Return the (X, Y) coordinate for the center point of the cell that contains the specified text.  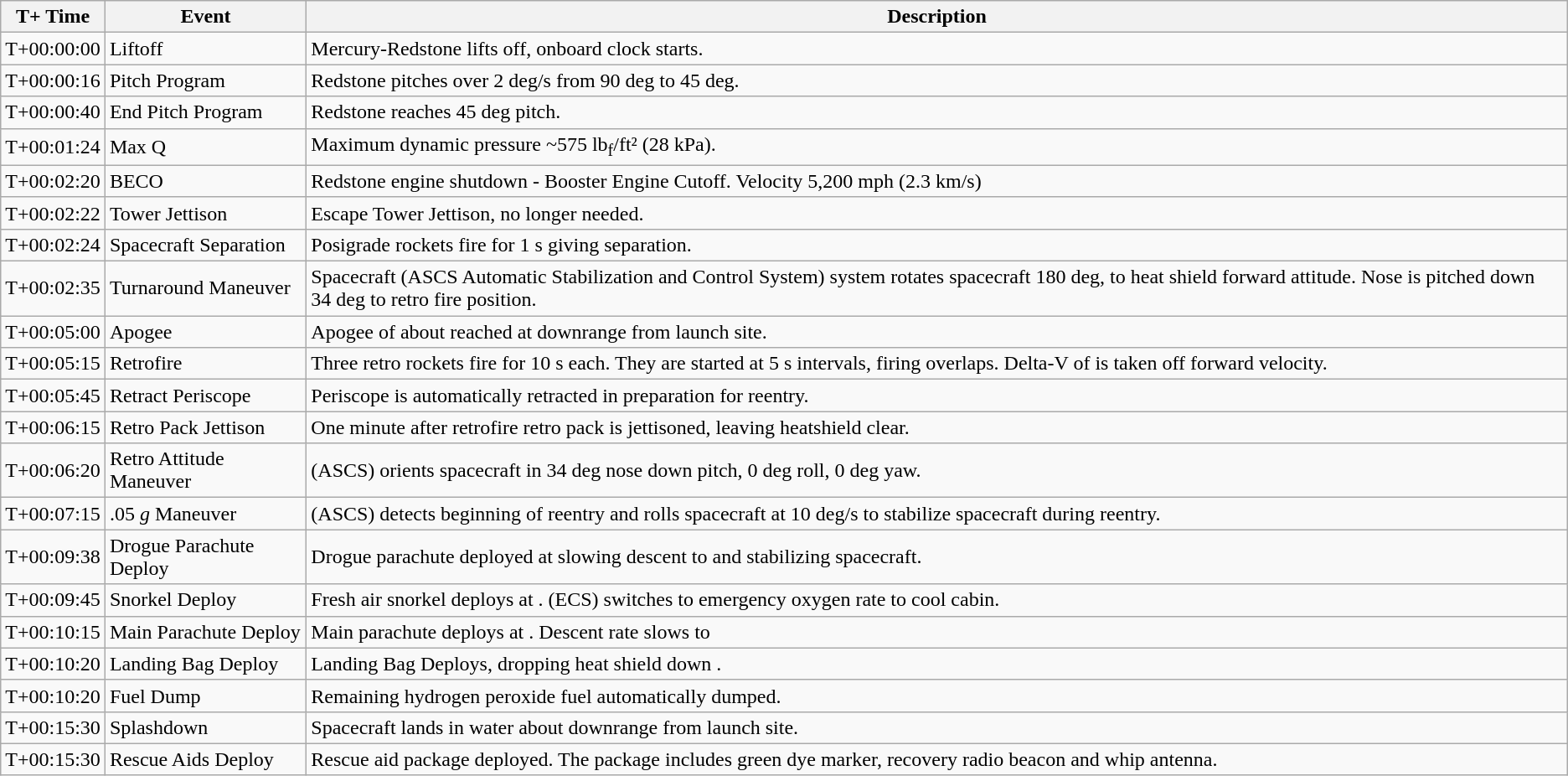
Retro Pack Jettison (205, 427)
Turnaround Maneuver (205, 288)
T+00:09:45 (54, 600)
One minute after retrofire retro pack is jettisoned, leaving heatshield clear. (936, 427)
Redstone pitches over 2 deg/s from 90 deg to 45 deg. (936, 80)
T+ Time (54, 17)
Tower Jettison (205, 213)
T+00:07:15 (54, 514)
Drogue Parachute Deploy (205, 556)
Event (205, 17)
T+00:02:24 (54, 245)
T+00:05:15 (54, 364)
Retract Periscope (205, 396)
Description (936, 17)
(ASCS) detects beginning of reentry and rolls spacecraft at 10 deg/s to stabilize spacecraft during reentry. (936, 514)
Snorkel Deploy (205, 600)
Drogue parachute deployed at slowing descent to and stabilizing spacecraft. (936, 556)
T+00:00:16 (54, 80)
Liftoff (205, 49)
T+00:02:22 (54, 213)
Redstone reaches 45 deg pitch. (936, 112)
.05 g Maneuver (205, 514)
Apogee of about reached at downrange from launch site. (936, 332)
Posigrade rockets fire for 1 s giving separation. (936, 245)
Escape Tower Jettison, no longer needed. (936, 213)
T+00:05:45 (54, 396)
Mercury-Redstone lifts off, onboard clock starts. (936, 49)
Periscope is automatically retracted in preparation for reentry. (936, 396)
Maximum dynamic pressure ~575 lbf/ft² (28 kPa). (936, 147)
Retrofire (205, 364)
Apogee (205, 332)
T+00:00:00 (54, 49)
Three retro rockets fire for 10 s each. They are started at 5 s intervals, firing overlaps. Delta-V of is taken off forward velocity. (936, 364)
Redstone engine shutdown - Booster Engine Cutoff. Velocity 5,200 mph (2.3 km/s) (936, 181)
Main Parachute Deploy (205, 632)
Remaining hydrogen peroxide fuel automatically dumped. (936, 696)
T+00:06:20 (54, 471)
Fresh air snorkel deploys at . (ECS) switches to emergency oxygen rate to cool cabin. (936, 600)
Spacecraft lands in water about downrange from launch site. (936, 727)
T+00:00:40 (54, 112)
(ASCS) orients spacecraft in 34 deg nose down pitch, 0 deg roll, 0 deg yaw. (936, 471)
T+00:01:24 (54, 147)
T+00:10:15 (54, 632)
Main parachute deploys at . Descent rate slows to (936, 632)
BECO (205, 181)
Landing Bag Deploys, dropping heat shield down . (936, 664)
Rescue aid package deployed. The package includes green dye marker, recovery radio beacon and whip antenna. (936, 759)
Rescue Aids Deploy (205, 759)
Fuel Dump (205, 696)
T+00:06:15 (54, 427)
T+00:02:35 (54, 288)
Pitch Program (205, 80)
Retro Attitude Maneuver (205, 471)
Landing Bag Deploy (205, 664)
T+00:05:00 (54, 332)
T+00:09:38 (54, 556)
End Pitch Program (205, 112)
T+00:02:20 (54, 181)
Spacecraft Separation (205, 245)
Max Q (205, 147)
Splashdown (205, 727)
